Detect which cell encompasses the target text, then output its (x, y) center coordinate. 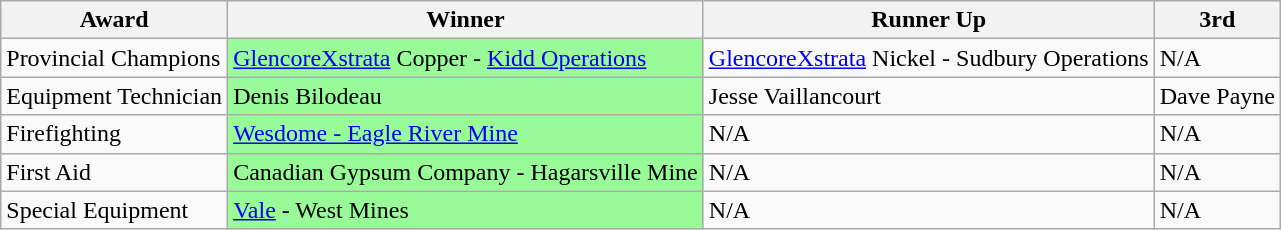
Wesdome - Eagle River Mine (466, 134)
GlencoreXstrata Nickel - Sudbury Operations (928, 58)
First Aid (114, 172)
Equipment Technician (114, 96)
Runner Up (928, 20)
Denis Bilodeau (466, 96)
Provincial Champions (114, 58)
Award (114, 20)
Canadian Gypsum Company - Hagarsville Mine (466, 172)
3rd (1217, 20)
Dave Payne (1217, 96)
Winner (466, 20)
Vale - West Mines (466, 210)
GlencoreXstrata Copper - Kidd Operations (466, 58)
Special Equipment (114, 210)
Firefighting (114, 134)
Jesse Vaillancourt (928, 96)
